Output the [X, Y] coordinate of the center of the cell containing the given text.  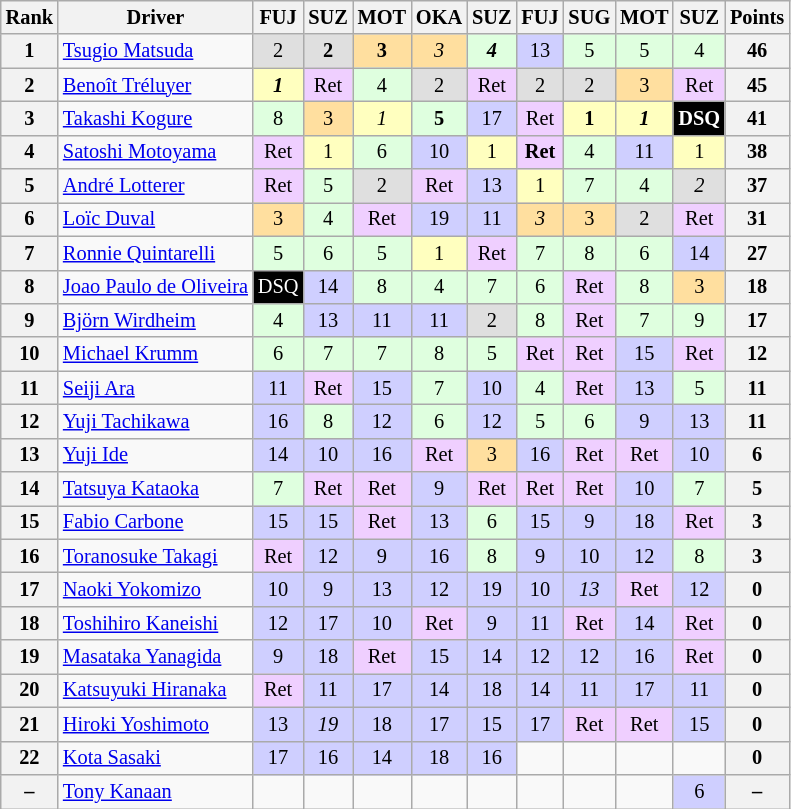
Seiji Ara [156, 388]
Tony Kanaan [156, 791]
Yuji Tachikawa [156, 421]
Katsuyuki Hiranaka [156, 690]
Joao Paulo de Oliveira [156, 287]
Hiroki Yoshimoto [156, 724]
Driver [156, 17]
41 [757, 118]
André Lotterer [156, 186]
Satoshi Motoyama [156, 152]
46 [757, 51]
Loïc Duval [156, 219]
37 [757, 186]
Takashi Kogure [156, 118]
OKA [439, 17]
Toranosuke Takagi [156, 556]
45 [757, 85]
22 [30, 758]
Masataka Yanagida [156, 657]
Ronnie Quintarelli [156, 253]
Yuji Ide [156, 455]
Rank [30, 17]
SUG [590, 17]
Naoki Yokomizo [156, 589]
Tsugio Matsuda [156, 51]
21 [30, 724]
Fabio Carbone [156, 522]
27 [757, 253]
20 [30, 690]
Points [757, 17]
38 [757, 152]
Toshihiro Kaneishi [156, 623]
Michael Krumm [156, 354]
31 [757, 219]
Björn Wirdheim [156, 320]
Kota Sasaki [156, 758]
Benoît Tréluyer [156, 85]
Tatsuya Kataoka [156, 489]
